Provide the (x, y) coordinate of the cell's center where the given text is located.  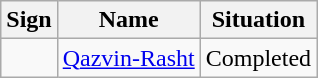
Situation (258, 20)
Completed (258, 58)
Qazvin-Rasht (128, 58)
Sign (29, 20)
Name (128, 20)
